Return [x, y] of the center of cell containing provided text 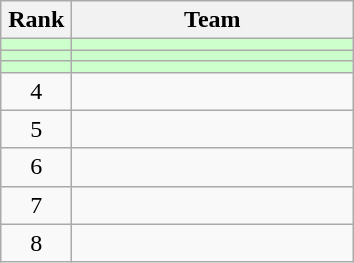
Rank [36, 20]
5 [36, 129]
7 [36, 205]
Team [212, 20]
4 [36, 91]
8 [36, 243]
6 [36, 167]
